Return (x, y) of the center of cell containing provided text 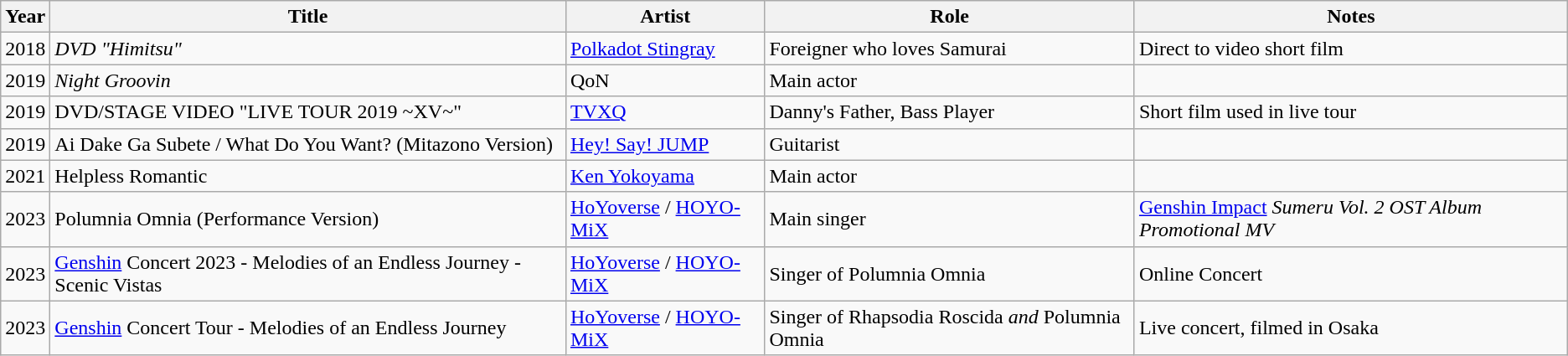
Helpless Romantic (308, 176)
Genshin Concert 2023 - Melodies of an Endless Journey - Scenic Vistas (308, 273)
QoN (665, 80)
Danny's Father, Bass Player (950, 112)
Genshin Impact Sumeru Vol. 2 OST Album Promotional MV (1350, 219)
2021 (25, 176)
Guitarist (950, 144)
Online Concert (1350, 273)
Title (308, 17)
Direct to video short film (1350, 49)
Singer of Polumnia Omnia (950, 273)
Short film used in live tour (1350, 112)
TVXQ (665, 112)
Year (25, 17)
Night Groovin (308, 80)
DVD/STAGE VIDEO "LIVE TOUR 2019 ~XV~" (308, 112)
2018 (25, 49)
Live concert, filmed in Osaka (1350, 328)
Polkadot Stingray (665, 49)
Polumnia Omnia (Performance Version) (308, 219)
Role (950, 17)
DVD "Himitsu" (308, 49)
Main singer (950, 219)
Hey! Say! JUMP (665, 144)
Genshin Concert Tour - Melodies of an Endless Journey (308, 328)
Ken Yokoyama (665, 176)
Ai Dake Ga Subete / What Do You Want? (Mitazono Version) (308, 144)
Singer of Rhapsodia Roscida and Polumnia Omnia (950, 328)
Notes (1350, 17)
Foreigner who loves Samurai (950, 49)
Artist (665, 17)
